Search for the cell housing the specified text and yield its (X, Y) center coordinate. 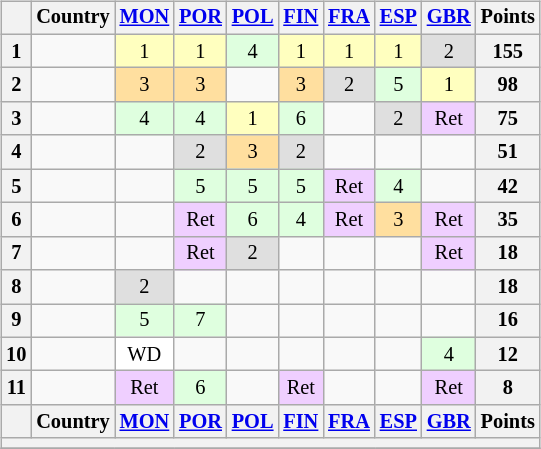
75 (508, 119)
35 (508, 220)
10 (16, 354)
12 (508, 354)
98 (508, 85)
WD (145, 354)
155 (508, 51)
51 (508, 152)
42 (508, 186)
9 (16, 321)
16 (508, 321)
11 (16, 388)
